Scan for the cell matching the given text and deliver its [x, y] coordinate at center. 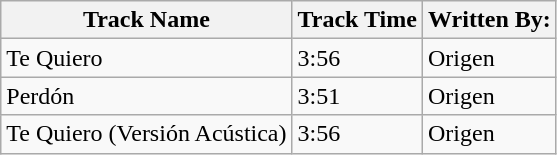
Track Name [146, 20]
3:51 [357, 96]
Written By: [489, 20]
Te Quiero (Versión Acústica) [146, 134]
Te Quiero [146, 58]
Perdón [146, 96]
Track Time [357, 20]
